Search for the cell housing the specified text and yield its (x, y) center coordinate. 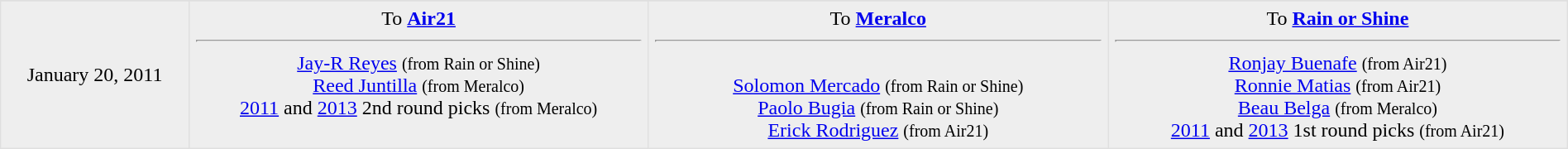
To Air21Jay-R Reyes (from Rain or Shine) Reed Juntilla (from Meralco)2011 and 2013 2nd round picks (from Meralco) (418, 74)
January 20, 2011 (95, 74)
To Rain or ShineRonjay Buenafe (from Air21) Ronnie Matias (from Air21) Beau Belga (from Meralco) 2011 and 2013 1st round picks (from Air21) (1338, 74)
To MeralcoSolomon Mercado (from Rain or Shine) Paolo Bugia (from Rain or Shine) Erick Rodriguez (from Air21) (878, 74)
